Locate the cell with the specified text and output its [x, y] center coordinate. 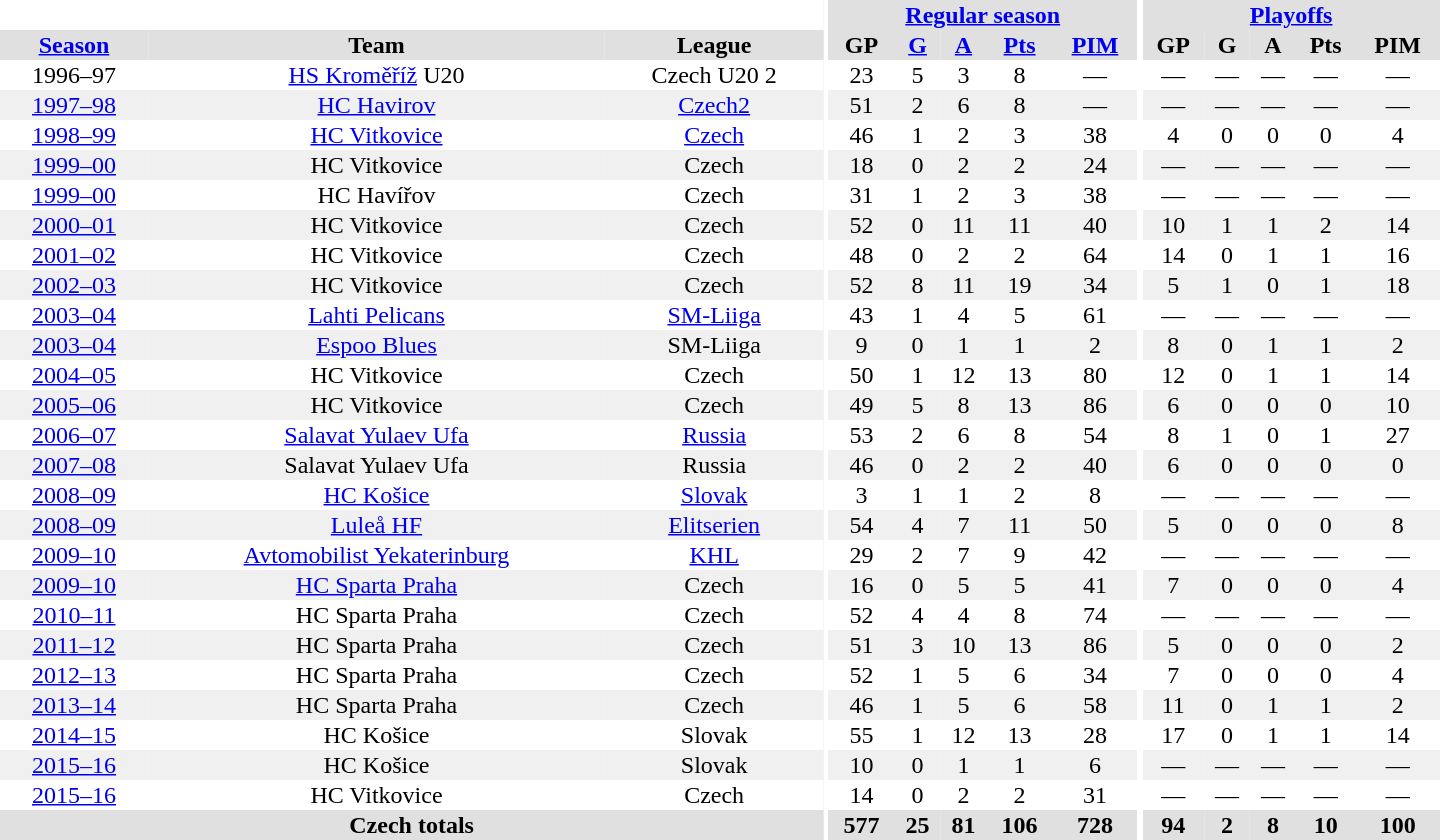
2000–01 [74, 225]
49 [861, 405]
KHL [714, 555]
2011–12 [74, 645]
Season [74, 45]
2001–02 [74, 255]
100 [1398, 825]
Regular season [982, 15]
43 [861, 315]
2002–03 [74, 285]
1996–97 [74, 75]
74 [1095, 615]
League [714, 45]
Playoffs [1291, 15]
2010–11 [74, 615]
23 [861, 75]
2012–13 [74, 675]
64 [1095, 255]
106 [1019, 825]
728 [1095, 825]
80 [1095, 375]
42 [1095, 555]
94 [1173, 825]
25 [918, 825]
53 [861, 435]
Czech U20 2 [714, 75]
28 [1095, 735]
2005–06 [74, 405]
24 [1095, 165]
1998–99 [74, 135]
HC Havířov [376, 195]
2006–07 [74, 435]
Espoo Blues [376, 345]
1997–98 [74, 105]
HC Havirov [376, 105]
HS Kroměříž U20 [376, 75]
19 [1019, 285]
2014–15 [74, 735]
17 [1173, 735]
81 [964, 825]
577 [861, 825]
Luleå HF [376, 525]
58 [1095, 705]
2007–08 [74, 465]
61 [1095, 315]
27 [1398, 435]
Avtomobilist Yekaterinburg [376, 555]
2004–05 [74, 375]
29 [861, 555]
Team [376, 45]
Czech totals [412, 825]
48 [861, 255]
Lahti Pelicans [376, 315]
41 [1095, 585]
Czech2 [714, 105]
55 [861, 735]
Elitserien [714, 525]
2013–14 [74, 705]
